Return [x, y] of the center of cell containing provided text 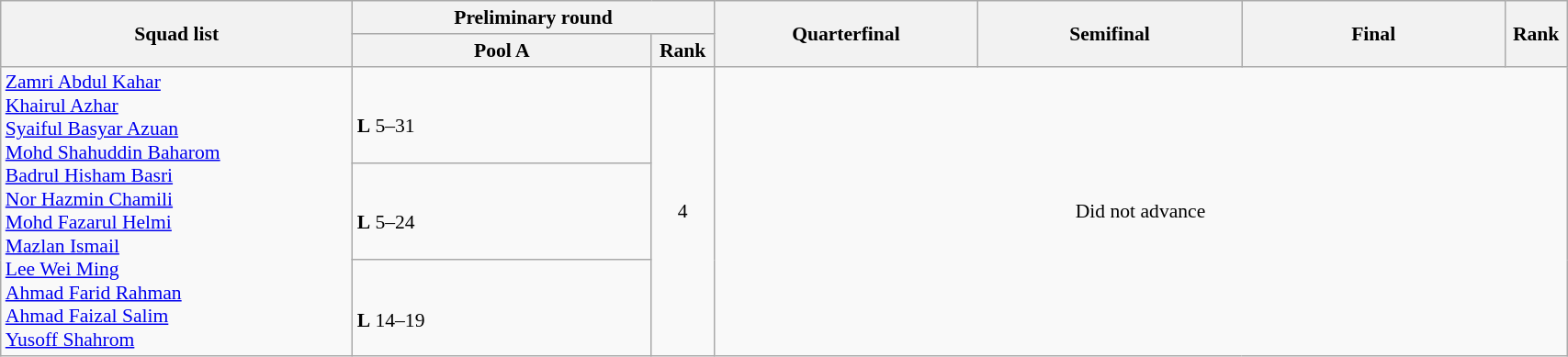
Squad list [176, 33]
Semifinal [1110, 33]
Preliminary round [534, 17]
L 5–24 [502, 211]
L 14–19 [502, 308]
L 5–31 [502, 114]
4 [682, 211]
Final [1374, 33]
Quarterfinal [845, 33]
Pool A [502, 50]
Did not advance [1140, 211]
